Capture the cell that displays the provided text and extract its (X, Y) central coordinate. 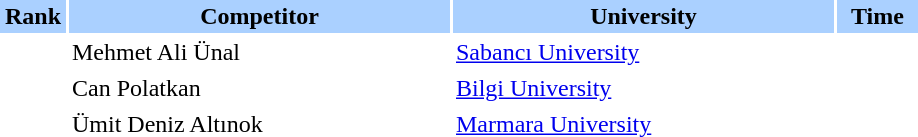
Time (878, 16)
Rank (33, 16)
Can Polatkan (260, 88)
Bilgi University (644, 88)
Competitor (260, 16)
Sabancı University (644, 52)
University (644, 16)
Mehmet Ali Ünal (260, 52)
